Search for the cell housing the specified text and yield its (x, y) center coordinate. 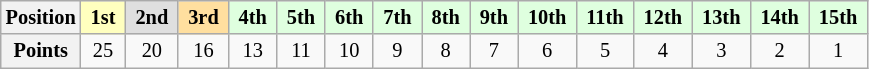
10th (547, 17)
Points (41, 51)
1st (104, 17)
3 (721, 51)
1 (838, 51)
7th (397, 17)
8 (446, 51)
13 (253, 51)
6th (349, 17)
2 (779, 51)
16 (203, 51)
15th (838, 17)
10 (349, 51)
6 (547, 51)
14th (779, 17)
13th (721, 17)
Position (41, 17)
12th (663, 17)
25 (104, 51)
2nd (152, 17)
11th (604, 17)
4 (663, 51)
5th (301, 17)
4th (253, 17)
5 (604, 51)
7 (494, 51)
20 (152, 51)
11 (301, 51)
9th (494, 17)
8th (446, 17)
9 (397, 51)
3rd (203, 17)
